Extract the (X, Y) coordinate from the center of the cell holding the provided text.  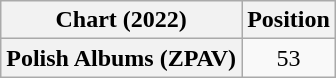
Chart (2022) (122, 20)
Position (289, 20)
Polish Albums (ZPAV) (122, 58)
53 (289, 58)
